Extract the [X, Y] coordinate from the center of the cell holding the provided text.  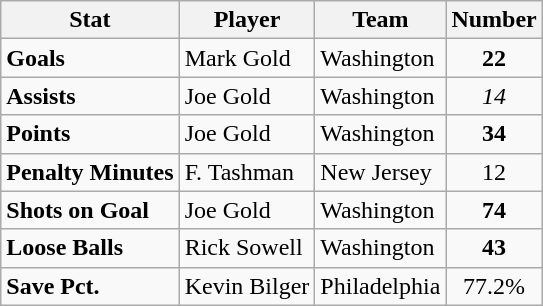
Loose Balls [90, 248]
Philadelphia [380, 286]
Save Pct. [90, 286]
43 [494, 248]
Kevin Bilger [247, 286]
F. Tashman [247, 172]
Mark Gold [247, 58]
12 [494, 172]
Goals [90, 58]
14 [494, 96]
74 [494, 210]
Assists [90, 96]
Number [494, 20]
22 [494, 58]
Stat [90, 20]
77.2% [494, 286]
Team [380, 20]
Points [90, 134]
Rick Sowell [247, 248]
Player [247, 20]
Penalty Minutes [90, 172]
New Jersey [380, 172]
34 [494, 134]
Shots on Goal [90, 210]
